From the cell containing the given text, extract its center point as [X, Y] coordinate. 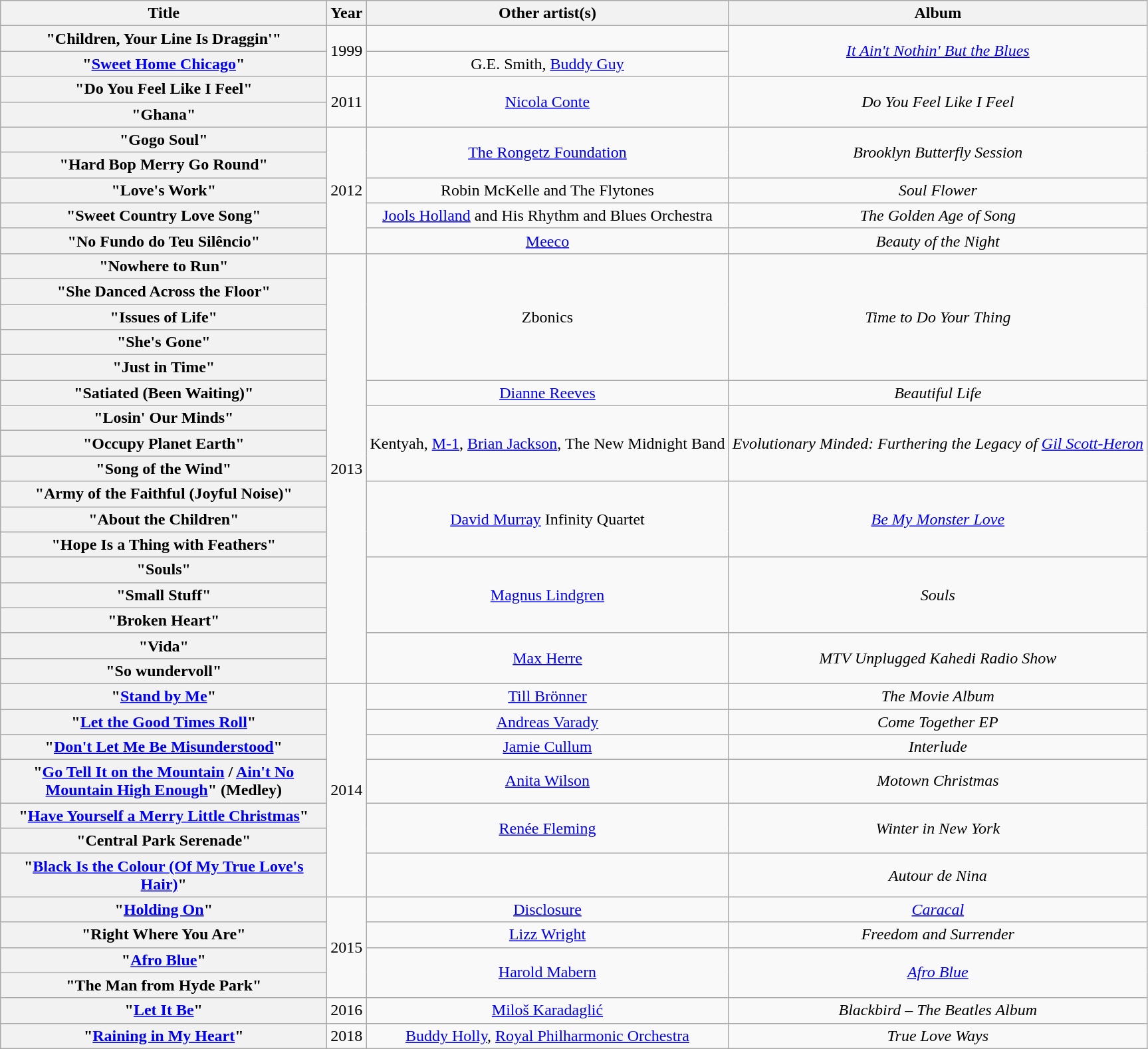
The Rongetz Foundation [548, 152]
"Stand by Me" [164, 696]
Interlude [937, 747]
"Let the Good Times Roll" [164, 721]
Winter in New York [937, 828]
Autour de Nina [937, 875]
Max Herre [548, 658]
Meeco [548, 241]
"Broken Heart" [164, 620]
"She's Gone" [164, 342]
"Song of the Wind" [164, 469]
Soul Flower [937, 190]
"Hope Is a Thing with Feathers" [164, 544]
David Murray Infinity Quartet [548, 519]
Afro Blue [937, 973]
"No Fundo do Teu Silêncio" [164, 241]
"Do You Feel Like I Feel" [164, 89]
"Ghana" [164, 114]
"Occupy Planet Earth" [164, 443]
"Have Yourself a Merry Little Christmas" [164, 816]
Freedom and Surrender [937, 935]
The Golden Age of Song [937, 215]
"Central Park Serenade" [164, 841]
Brooklyn Butterfly Session [937, 152]
"Army of the Faithful (Joyful Noise)" [164, 494]
Robin McKelle and The Flytones [548, 190]
"Sweet Country Love Song" [164, 215]
Anita Wilson [548, 782]
"Children, Your Line Is Draggin'" [164, 39]
"Satiated (Been Waiting)" [164, 393]
Motown Christmas [937, 782]
Miloš Karadaglić [548, 1010]
"Go Tell It on the Mountain / Ain't No Mountain High Enough" (Medley) [164, 782]
"Nowhere to Run" [164, 266]
Come Together EP [937, 721]
"About the Children" [164, 519]
"So wundervoll" [164, 671]
Jools Holland and His Rhythm and Blues Orchestra [548, 215]
Kentyah, M-1, Brian Jackson, The New Midnight Band [548, 443]
"Souls" [164, 570]
"Love's Work" [164, 190]
Do You Feel Like I Feel [937, 102]
"Small Stuff" [164, 595]
"Right Where You Are" [164, 935]
2015 [347, 947]
Buddy Holly, Royal Philharmonic Orchestra [548, 1036]
Magnus Lindgren [548, 595]
"Losin' Our Minds" [164, 418]
"Issues of Life" [164, 317]
Beautiful Life [937, 393]
Beauty of the Night [937, 241]
Blackbird – The Beatles Album [937, 1010]
Caracal [937, 909]
2013 [347, 468]
2016 [347, 1010]
MTV Unplugged Kahedi Radio Show [937, 658]
Other artist(s) [548, 13]
1999 [347, 51]
Disclosure [548, 909]
"Sweet Home Chicago" [164, 64]
Harold Mabern [548, 973]
Renée Fleming [548, 828]
"Vida" [164, 645]
True Love Ways [937, 1036]
"Don't Let Me Be Misunderstood" [164, 747]
It Ain't Nothin' But the Blues [937, 51]
Souls [937, 595]
2011 [347, 102]
"Just in Time" [164, 368]
"Holding On" [164, 909]
"Afro Blue" [164, 960]
Evolutionary Minded: Furthering the Legacy of Gil Scott-Heron [937, 443]
Time to Do Your Thing [937, 316]
Andreas Varady [548, 721]
"The Man from Hyde Park" [164, 985]
Title [164, 13]
"Hard Bop Merry Go Round" [164, 165]
Nicola Conte [548, 102]
"Raining in My Heart" [164, 1036]
Jamie Cullum [548, 747]
"Gogo Soul" [164, 140]
"Black Is the Colour (Of My True Love's Hair)" [164, 875]
Till Brönner [548, 696]
Lizz Wright [548, 935]
The Movie Album [937, 696]
2018 [347, 1036]
Year [347, 13]
G.E. Smith, Buddy Guy [548, 64]
"She Danced Across the Floor" [164, 291]
Album [937, 13]
2012 [347, 190]
Dianne Reeves [548, 393]
Zbonics [548, 316]
2014 [347, 790]
"Let It Be" [164, 1010]
Be My Monster Love [937, 519]
